Pinpoint the cell where the given text exists, returning its [X, Y] midpoint coordinate. 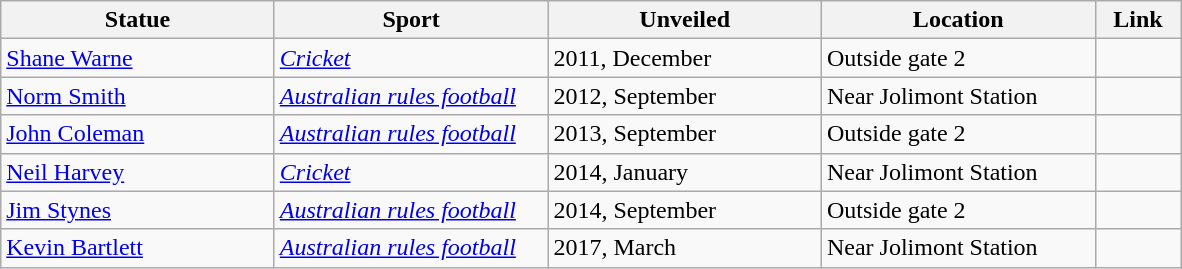
2017, March [685, 248]
Sport [411, 20]
Norm Smith [138, 96]
Statue [138, 20]
Neil Harvey [138, 172]
2014, January [685, 172]
Link [1138, 20]
John Coleman [138, 134]
Kevin Bartlett [138, 248]
Shane Warne [138, 58]
Unveiled [685, 20]
2014, September [685, 210]
Location [958, 20]
2013, September [685, 134]
2012, September [685, 96]
2011, December [685, 58]
Jim Stynes [138, 210]
